Provide the [X, Y] coordinate of the cell's center where the given text is located.  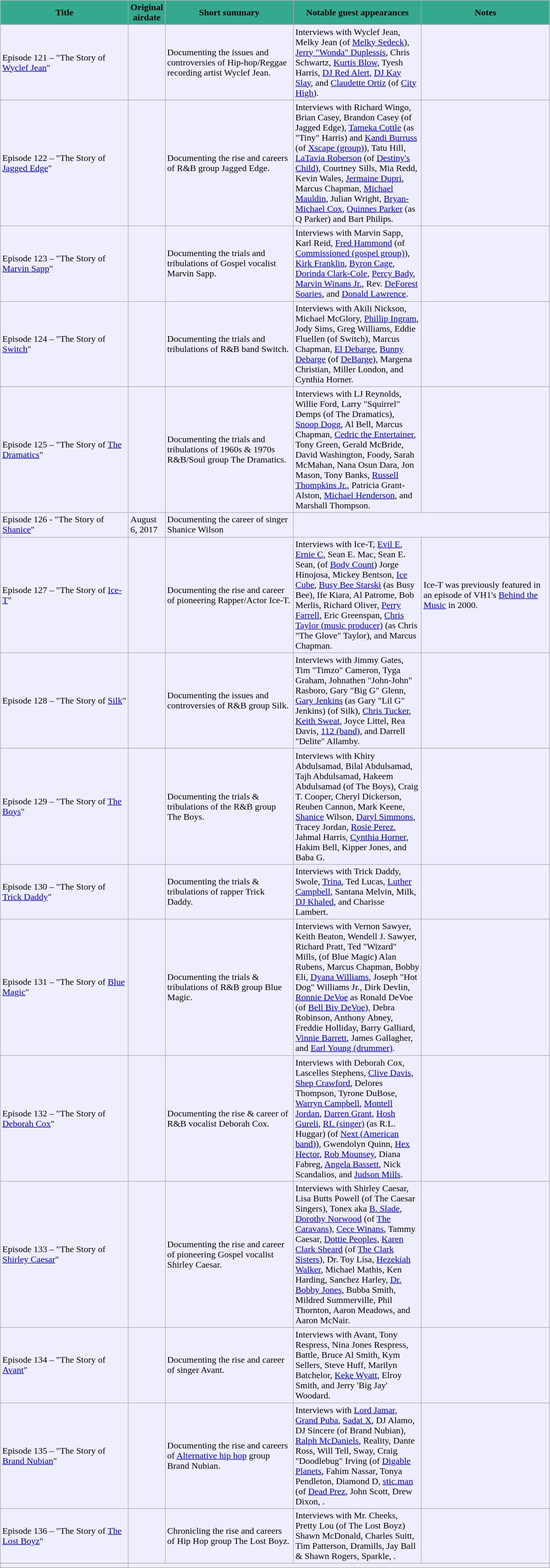
Episode 135 – "The Story of Brand Nubian" [65, 1456]
Episode 134 – "The Story of Avant" [65, 1365]
Documenting the trials & tribulations of R&B group Blue Magic. [229, 987]
Episode 133 – "The Story of Shirley Caesar" [65, 1254]
Episode 123 – "The Story of Marvin Sapp" [65, 264]
Notable guest appearances [358, 13]
Episode 129 – "The Story of The Boys" [65, 806]
Episode 132 – "The Story of Deborah Cox" [65, 1118]
Short summary [229, 13]
Documenting the rise and career of pioneering Rapper/Actor Ice-T. [229, 595]
Notes [485, 13]
Episode 131 – "The Story of Blue Magic" [65, 987]
Documenting the issues and controversies of Hip-hop/Reggae recording artist Wyclef Jean. [229, 62]
Documenting the trials & tribulations of rapper Trick Daddy. [229, 892]
Episode 125 – "The Story of The Dramatics" [65, 450]
Episode 128 – "The Story of Silk" [65, 701]
Episode 126 - "The Story of Shanice" [65, 525]
Episode 136 – "The Story of The Lost Boyz" [65, 1536]
Original airdate [147, 13]
Interviews with Mr. Cheeks, Pretty Lou (of The Lost Boyz) Shawn McDonald, Charles Suitt, Tim Patterson, Dramills, Jay Ball & Shawn Rogers, Sparkle, . [358, 1536]
Documenting the issues and controversies of R&B group Silk. [229, 701]
Documenting the rise and career of singer Avant. [229, 1365]
Documenting the trials & tribulations of the R&B group The Boys. [229, 806]
Episode 127 – "The Story of Ice-T" [65, 595]
Documenting the trials and tribulations of R&B band Switch. [229, 344]
Documenting the rise and careers of Alternative hip hop group Brand Nubian. [229, 1456]
Episode 121 – "The Story of Wyclef Jean" [65, 62]
August 6, 2017 [147, 525]
Episode 124 – "The Story of Switch" [65, 344]
Interviews with Trick Daddy, Swole, Trina, Ted Lucas, Luther Campbell, Santana Melvin, Milk, DJ Khaled, and Charisse Lambert. [358, 892]
Chronicling the rise and careers of Hip Hop group The Lost Boyz. [229, 1536]
Documenting the rise & career of R&B vocalist Deborah Cox. [229, 1118]
Title [65, 13]
Documenting the rise and career of pioneering Gospel vocalist Shirley Caesar. [229, 1254]
Documenting the career of singer Shanice Wilson [229, 525]
Ice-T was previously featured in an episode of VH1's Behind the Music in 2000. [485, 595]
Documenting the trials and tribulations of 1960s & 1970s R&B/Soul group The Dramatics. [229, 450]
Episode 130 – "The Story of Trick Daddy" [65, 892]
Documenting the rise and careers of R&B group Jagged Edge. [229, 163]
Episode 122 – "The Story of Jagged Edge" [65, 163]
Documenting the trials and tribulations of Gospel vocalist Marvin Sapp. [229, 264]
